From the cell containing the given text, extract its center point as (X, Y) coordinate. 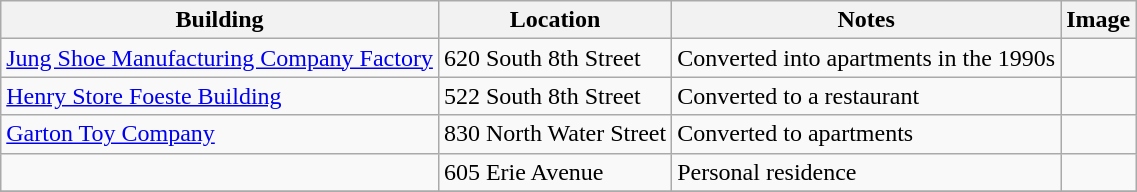
Converted to a restaurant (866, 96)
830 North Water Street (554, 134)
620 South 8th Street (554, 58)
Personal residence (866, 172)
Jung Shoe Manufacturing Company Factory (220, 58)
Converted to apartments (866, 134)
Building (220, 20)
605 Erie Avenue (554, 172)
Garton Toy Company (220, 134)
Converted into apartments in the 1990s (866, 58)
Notes (866, 20)
Location (554, 20)
Image (1098, 20)
Henry Store Foeste Building (220, 96)
522 South 8th Street (554, 96)
